Provide the [X, Y] coordinate of the cell's center where the given text is located.  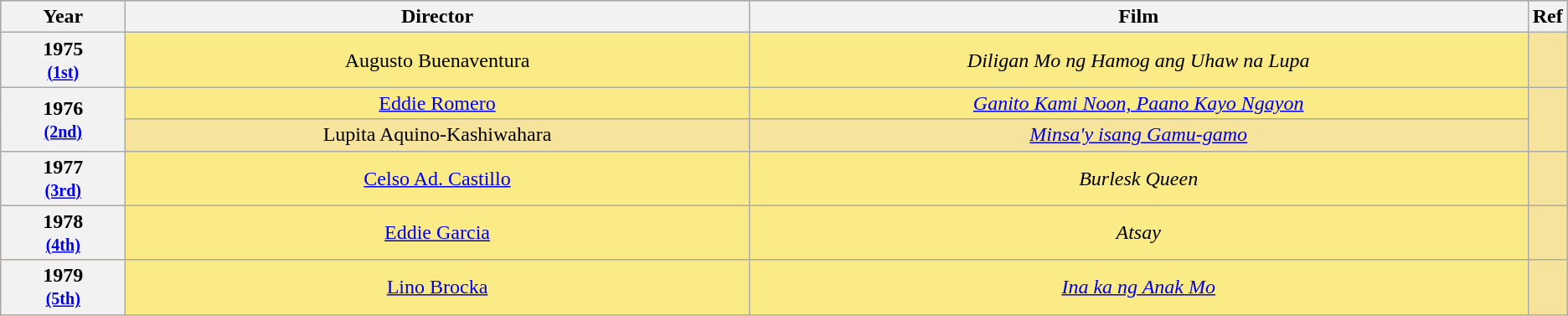
1977 (3rd) [64, 178]
Ref [1548, 17]
Diligan Mo ng Hamog ang Uhaw na Lupa [1138, 60]
Film [1138, 17]
Atsay [1138, 233]
Year [64, 17]
Lino Brocka [437, 287]
Minsa'y isang Gamu-gamo [1138, 135]
Ganito Kami Noon, Paano Kayo Ngayon [1138, 103]
Augusto Buenaventura [437, 60]
Director [437, 17]
Eddie Garcia [437, 233]
Ina ka ng Anak Mo [1138, 287]
1979 (5th) [64, 287]
1978 (4th) [64, 233]
1976 (2nd) [64, 119]
Lupita Aquino-Kashiwahara [437, 135]
Burlesk Queen [1138, 178]
Celso Ad. Castillo [437, 178]
1975 (1st) [64, 60]
Eddie Romero [437, 103]
